Detect which cell encompasses the target text, then output its [X, Y] center coordinate. 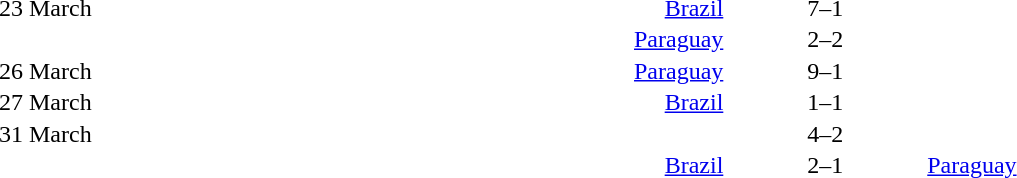
9–1 [825, 71]
2–2 [825, 39]
4–2 [825, 134]
Brazil [527, 103]
1–1 [825, 103]
